Return (X, Y) of the center of cell containing provided text 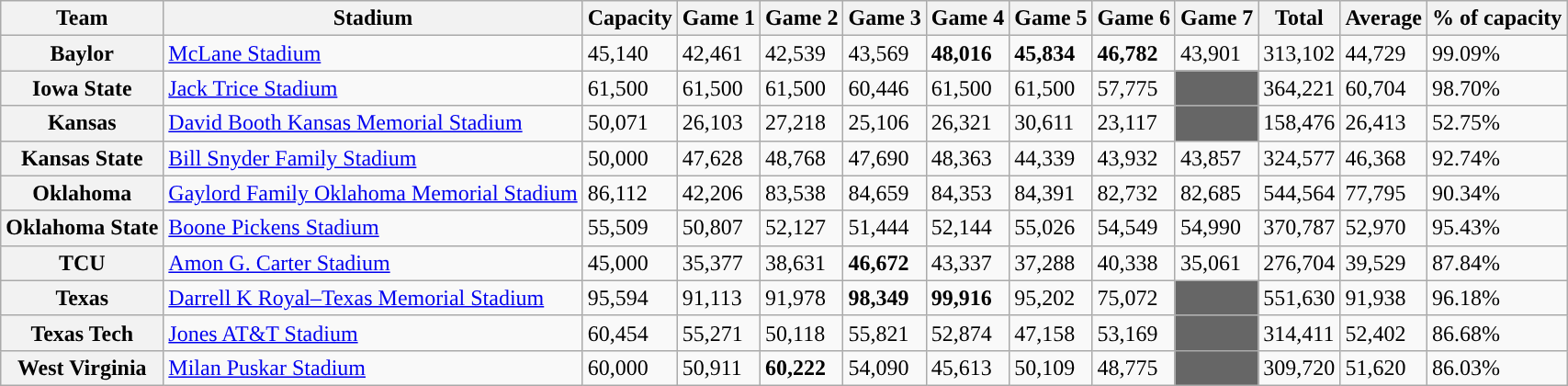
Amon G. Carter Stadium (373, 263)
84,659 (885, 193)
47,628 (718, 158)
50,000 (630, 158)
551,630 (1299, 298)
Bill Snyder Family Stadium (373, 158)
544,564 (1299, 193)
51,444 (885, 228)
46,368 (1383, 158)
91,938 (1383, 298)
Iowa State (83, 88)
91,113 (718, 298)
Baylor (83, 53)
45,000 (630, 263)
44,729 (1383, 53)
54,090 (885, 368)
Game 2 (802, 18)
52.75% (1496, 123)
David Booth Kansas Memorial Stadium (373, 123)
55,821 (885, 333)
45,613 (967, 368)
44,339 (1051, 158)
84,353 (967, 193)
98.70% (1496, 88)
50,118 (802, 333)
McLane Stadium (373, 53)
43,569 (885, 53)
50,911 (718, 368)
45,834 (1051, 53)
43,857 (1216, 158)
87.84% (1496, 263)
Game 4 (967, 18)
TCU (83, 263)
Oklahoma State (83, 228)
26,321 (967, 123)
42,461 (718, 53)
55,271 (718, 333)
37,288 (1051, 263)
60,222 (802, 368)
52,127 (802, 228)
95.43% (1496, 228)
91,978 (802, 298)
86.68% (1496, 333)
50,071 (630, 123)
39,529 (1383, 263)
92.74% (1496, 158)
43,932 (1134, 158)
82,732 (1134, 193)
Gaylord Family Oklahoma Memorial Stadium (373, 193)
77,795 (1383, 193)
42,206 (718, 193)
42,539 (802, 53)
Capacity (630, 18)
86,112 (630, 193)
Texas (83, 298)
46,782 (1134, 53)
60,000 (630, 368)
West Virginia (83, 368)
43,901 (1216, 53)
54,990 (1216, 228)
26,413 (1383, 123)
52,402 (1383, 333)
Game 7 (1216, 18)
90.34% (1496, 193)
54,549 (1134, 228)
314,411 (1299, 333)
Total (1299, 18)
Boone Pickens Stadium (373, 228)
364,221 (1299, 88)
52,970 (1383, 228)
35,377 (718, 263)
84,391 (1051, 193)
324,577 (1299, 158)
25,106 (885, 123)
86.03% (1496, 368)
Darrell K Royal–Texas Memorial Stadium (373, 298)
Stadium (373, 18)
% of capacity (1496, 18)
75,072 (1134, 298)
23,117 (1134, 123)
Jones AT&T Stadium (373, 333)
Kansas State (83, 158)
26,103 (718, 123)
276,704 (1299, 263)
158,476 (1299, 123)
96.18% (1496, 298)
60,454 (630, 333)
47,158 (1051, 333)
60,446 (885, 88)
Game 6 (1134, 18)
53,169 (1134, 333)
47,690 (885, 158)
46,672 (885, 263)
55,509 (630, 228)
60,704 (1383, 88)
309,720 (1299, 368)
Kansas (83, 123)
Oklahoma (83, 193)
27,218 (802, 123)
45,140 (630, 53)
50,109 (1051, 368)
48,775 (1134, 368)
82,685 (1216, 193)
52,874 (967, 333)
48,016 (967, 53)
48,363 (967, 158)
Jack Trice Stadium (373, 88)
43,337 (967, 263)
Game 3 (885, 18)
99,916 (967, 298)
Milan Puskar Stadium (373, 368)
50,807 (718, 228)
51,620 (1383, 368)
99.09% (1496, 53)
38,631 (802, 263)
98,349 (885, 298)
30,611 (1051, 123)
95,594 (630, 298)
40,338 (1134, 263)
52,144 (967, 228)
Team (83, 18)
Game 5 (1051, 18)
Average (1383, 18)
370,787 (1299, 228)
48,768 (802, 158)
313,102 (1299, 53)
35,061 (1216, 263)
83,538 (802, 193)
Texas Tech (83, 333)
95,202 (1051, 298)
Game 1 (718, 18)
55,026 (1051, 228)
57,775 (1134, 88)
